Determine the [X, Y] coordinate at the center of the cell enclosing the given text.  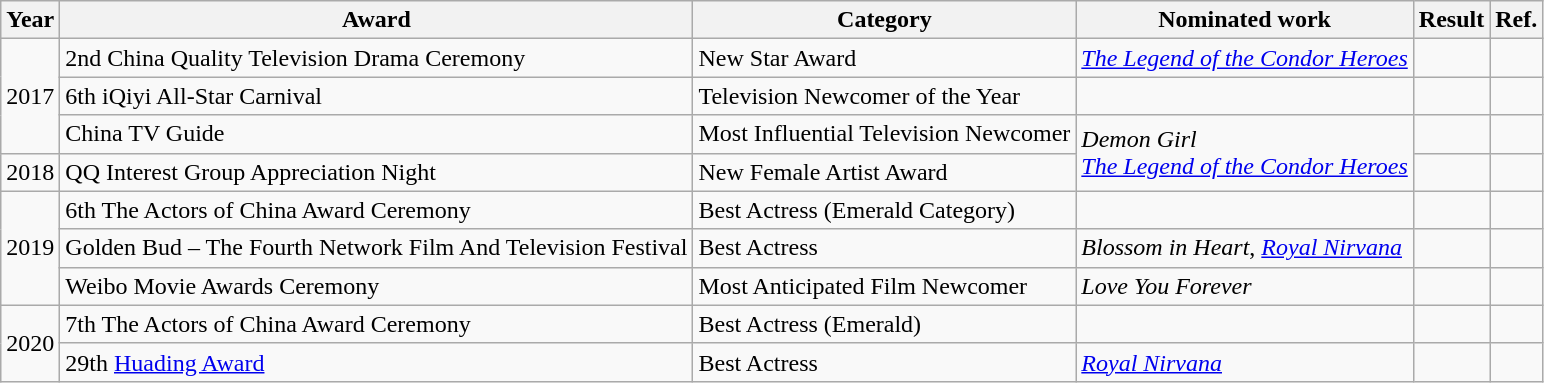
Royal Nirvana [1244, 362]
Best Actress (Emerald Category) [884, 210]
Demon GirlThe Legend of the Condor Heroes [1244, 153]
The Legend of the Condor Heroes [1244, 58]
Year [30, 20]
Golden Bud – The Fourth Network Film And Television Festival [376, 248]
Most Anticipated Film Newcomer [884, 286]
2020 [30, 343]
2nd China Quality Television Drama Ceremony [376, 58]
China TV Guide [376, 134]
Television Newcomer of the Year [884, 96]
7th The Actors of China Award Ceremony [376, 324]
Category [884, 20]
Award [376, 20]
Weibo Movie Awards Ceremony [376, 286]
Ref. [1516, 20]
Best Actress (Emerald) [884, 324]
QQ Interest Group Appreciation Night [376, 172]
2019 [30, 248]
6th The Actors of China Award Ceremony [376, 210]
Love You Forever [1244, 286]
Most Influential Television Newcomer [884, 134]
2017 [30, 96]
6th iQiyi All-Star Carnival [376, 96]
New Star Award [884, 58]
2018 [30, 172]
Blossom in Heart, Royal Nirvana [1244, 248]
Result [1451, 20]
Nominated work [1244, 20]
New Female Artist Award [884, 172]
29th Huading Award [376, 362]
